Capture the cell that displays the provided text and extract its [x, y] central coordinate. 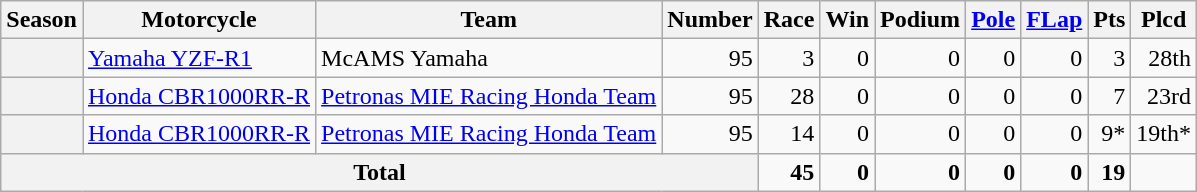
Number [710, 20]
7 [1110, 96]
23rd [1164, 96]
45 [789, 172]
14 [789, 134]
Win [848, 20]
Race [789, 20]
Podium [920, 20]
19th* [1164, 134]
Pole [994, 20]
Team [489, 20]
Motorcycle [198, 20]
28 [789, 96]
19 [1110, 172]
Season [42, 20]
FLap [1054, 20]
28th [1164, 58]
9* [1110, 134]
Yamaha YZF-R1 [198, 58]
Pts [1110, 20]
McAMS Yamaha [489, 58]
Plcd [1164, 20]
Total [380, 172]
